Detect which cell encompasses the target text, then output its [X, Y] center coordinate. 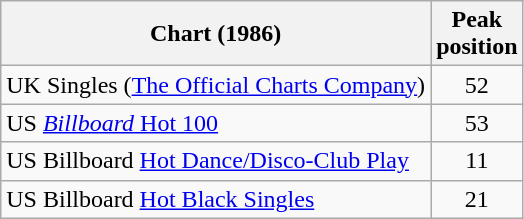
US Billboard Hot Dance/Disco-Club Play [216, 161]
53 [477, 123]
Chart (1986) [216, 34]
Peakposition [477, 34]
US Billboard Hot 100 [216, 123]
US Billboard Hot Black Singles [216, 199]
52 [477, 85]
21 [477, 199]
11 [477, 161]
UK Singles (The Official Charts Company) [216, 85]
